Locate the cell with the specified text and output its (x, y) center coordinate. 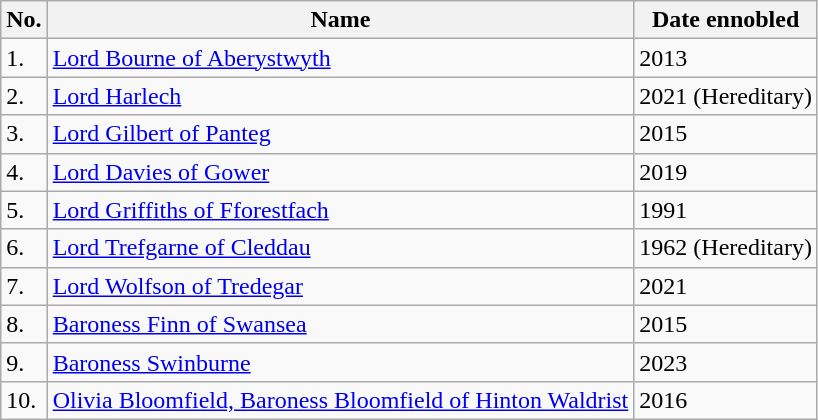
Lord Bourne of Aberystwyth (340, 58)
3. (24, 134)
2021 (Hereditary) (726, 96)
2. (24, 96)
2023 (726, 362)
Lord Harlech (340, 96)
Lord Griffiths of Fforestfach (340, 210)
1991 (726, 210)
2021 (726, 286)
1. (24, 58)
Baroness Swinburne (340, 362)
No. (24, 20)
Lord Trefgarne of Cleddau (340, 248)
2013 (726, 58)
2016 (726, 400)
Lord Gilbert of Panteg (340, 134)
7. (24, 286)
Lord Wolfson of Tredegar (340, 286)
Date ennobled (726, 20)
Baroness Finn of Swansea (340, 324)
1962 (Hereditary) (726, 248)
6. (24, 248)
Lord Davies of Gower (340, 172)
4. (24, 172)
Name (340, 20)
5. (24, 210)
2019 (726, 172)
Olivia Bloomfield, Baroness Bloomfield of Hinton Waldrist (340, 400)
9. (24, 362)
10. (24, 400)
8. (24, 324)
